Output the (X, Y) coordinate of the center of the cell containing the given text.  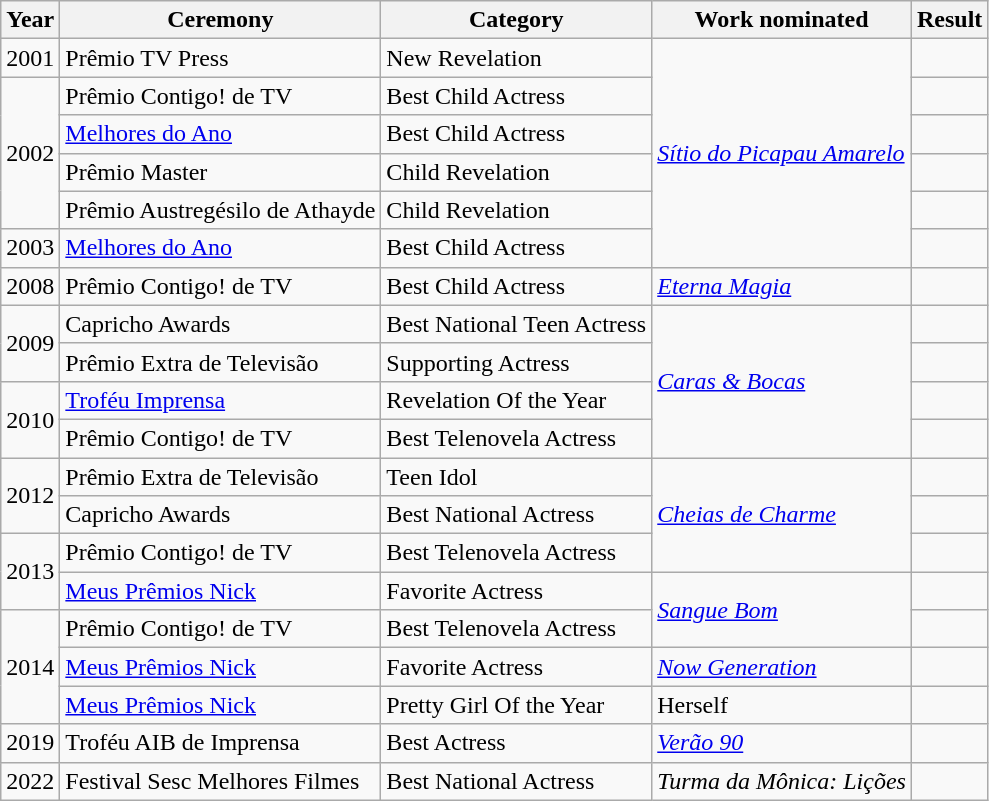
2008 (30, 286)
Ceremony (220, 20)
2014 (30, 667)
Prêmio Austregésilo de Athayde (220, 210)
2013 (30, 572)
Verão 90 (782, 743)
Teen Idol (516, 477)
2022 (30, 781)
Category (516, 20)
2019 (30, 743)
Sangue Bom (782, 610)
Herself (782, 705)
Work nominated (782, 20)
Prêmio Master (220, 172)
Turma da Mônica: Lições (782, 781)
2012 (30, 496)
New Revelation (516, 58)
2002 (30, 153)
Troféu AIB de Imprensa (220, 743)
Best National Teen Actress (516, 324)
2001 (30, 58)
2009 (30, 343)
Prêmio TV Press (220, 58)
Best Actress (516, 743)
2003 (30, 248)
Festival Sesc Melhores Filmes (220, 781)
Result (949, 20)
Cheias de Charme (782, 515)
Troféu Imprensa (220, 400)
Caras & Bocas (782, 381)
Now Generation (782, 667)
Eterna Magia (782, 286)
2010 (30, 419)
Revelation Of the Year (516, 400)
Pretty Girl Of the Year (516, 705)
Supporting Actress (516, 362)
Sítio do Picapau Amarelo (782, 153)
Year (30, 20)
